Scan for the cell matching the given text and deliver its (x, y) coordinate at center. 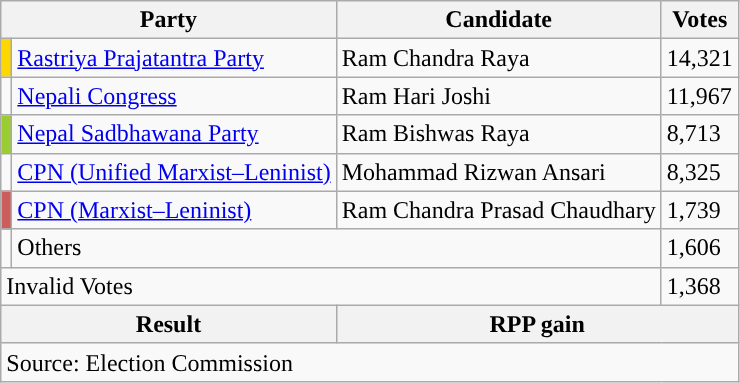
Invalid Votes (331, 286)
Votes (700, 20)
Rastriya Prajatantra Party (174, 58)
14,321 (700, 58)
1,606 (700, 248)
Nepal Sadbhawana Party (174, 134)
Candidate (498, 20)
11,967 (700, 96)
RPP gain (537, 324)
8,325 (700, 172)
Ram Chandra Prasad Chaudhary (498, 210)
8,713 (700, 134)
Source: Election Commission (370, 362)
Nepali Congress (174, 96)
1,368 (700, 286)
Result (168, 324)
CPN (Marxist–Leninist) (174, 210)
Ram Bishwas Raya (498, 134)
Party (168, 20)
CPN (Unified Marxist–Leninist) (174, 172)
Mohammad Rizwan Ansari (498, 172)
Ram Chandra Raya (498, 58)
Ram Hari Joshi (498, 96)
Others (336, 248)
1,739 (700, 210)
